Search for the cell housing the specified text and yield its (x, y) center coordinate. 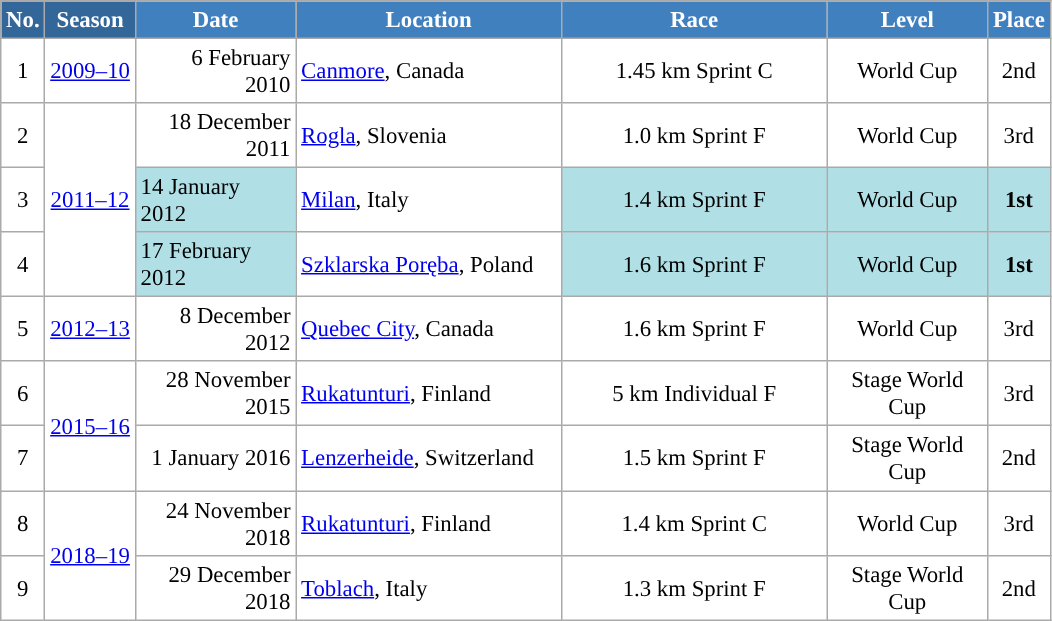
Date (216, 20)
8 December 2012 (216, 330)
14 January 2012 (216, 200)
1.45 km Sprint C (694, 72)
1 (23, 72)
2 (23, 136)
Canmore, Canada (429, 72)
Quebec City, Canada (429, 330)
9 (23, 588)
8 (23, 524)
2015–16 (90, 426)
2009–10 (90, 72)
1.4 km Sprint C (694, 524)
Place (1019, 20)
1.3 km Sprint F (694, 588)
7 (23, 458)
17 February 2012 (216, 264)
1.5 km Sprint F (694, 458)
Location (429, 20)
Lenzerheide, Switzerland (429, 458)
29 December 2018 (216, 588)
1.0 km Sprint F (694, 136)
No. (23, 20)
6 February 2010 (216, 72)
1 January 2016 (216, 458)
1.4 km Sprint F (694, 200)
Toblach, Italy (429, 588)
4 (23, 264)
Szklarska Poręba, Poland (429, 264)
5 (23, 330)
6 (23, 394)
2011–12 (90, 200)
18 December 2011 (216, 136)
3 (23, 200)
2012–13 (90, 330)
24 November 2018 (216, 524)
Level (908, 20)
Season (90, 20)
2018–19 (90, 556)
5 km Individual F (694, 394)
Milan, Italy (429, 200)
Rogla, Slovenia (429, 136)
Race (694, 20)
28 November 2015 (216, 394)
